Return the [x, y] coordinate for the center point of the cell that contains the specified text.  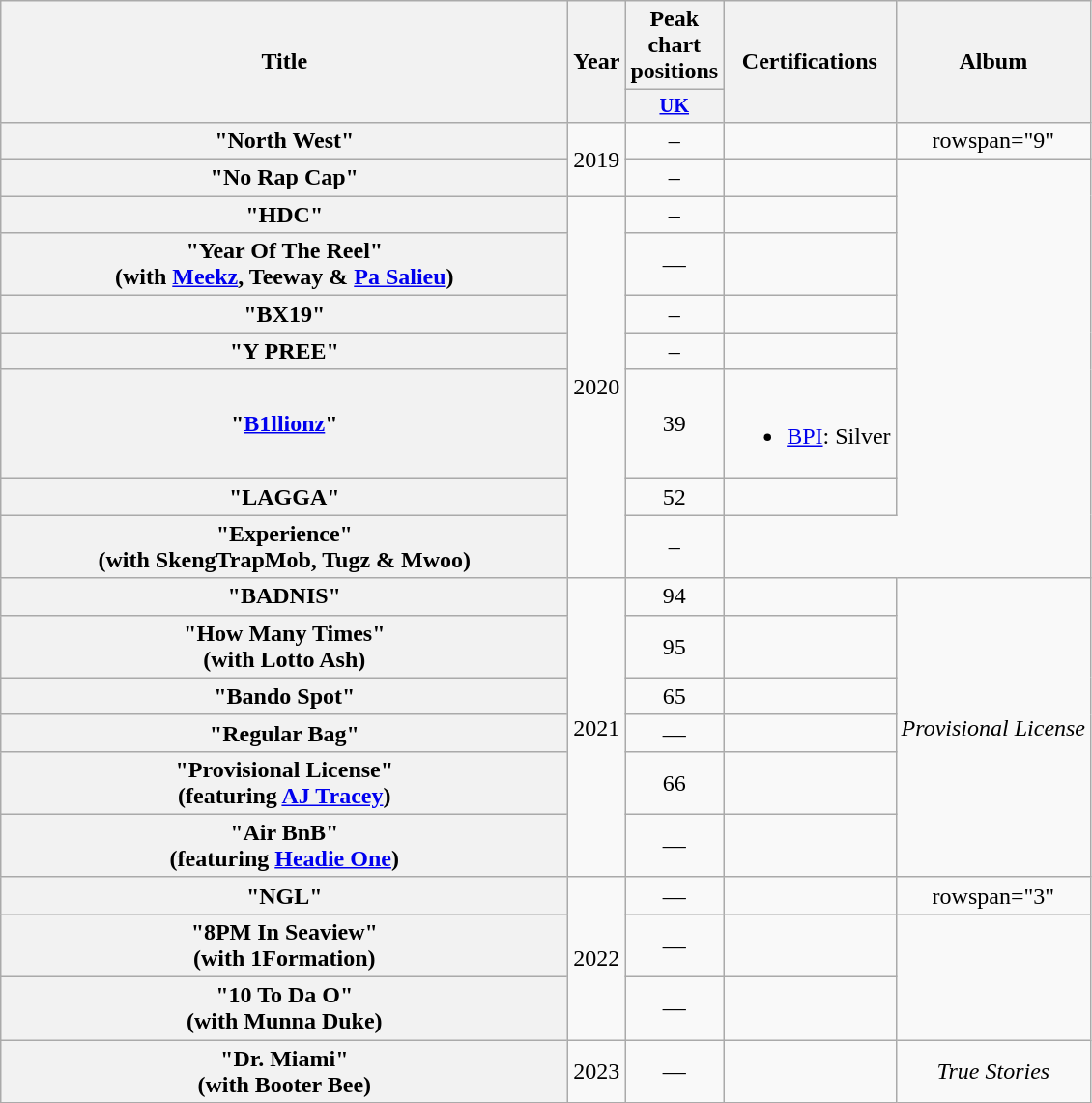
Album [993, 62]
"Provisional License"(featuring AJ Tracey) [284, 783]
"10 To Da O" (with Munna Duke) [284, 1009]
"No Rap Cap" [284, 178]
Year [597, 62]
Peak chart positions [675, 45]
"LAGGA" [284, 497]
Title [284, 62]
"BX19" [284, 314]
BPI: Silver [810, 423]
"B1llionz" [284, 423]
"Regular Bag" [284, 733]
"HDC" [284, 215]
94 [675, 596]
"Dr. Miami"(with Booter Bee) [284, 1071]
"Bando Spot" [284, 696]
52 [675, 497]
2022 [597, 958]
"NGL" [284, 895]
"BADNIS" [284, 596]
"Air BnB" (featuring Headie One) [284, 845]
66 [675, 783]
2021 [597, 727]
"Experience"(with SkengTrapMob, Tugz & Mwoo) [284, 547]
2019 [597, 159]
2023 [597, 1071]
True Stories [993, 1071]
2020 [597, 387]
Certifications [810, 62]
"8PM In Seaview" (with 1Formation) [284, 945]
Provisional License [993, 727]
95 [675, 646]
39 [675, 423]
rowspan="3" [993, 895]
"North West" [284, 140]
"Y PREE" [284, 351]
UK [675, 106]
65 [675, 696]
rowspan="9" [993, 140]
"Year Of The Reel" (with Meekz, Teeway & Pa Salieu) [284, 265]
"How Many Times"(with Lotto Ash) [284, 646]
